Determine the [X, Y] coordinate at the center of the cell enclosing the given text.  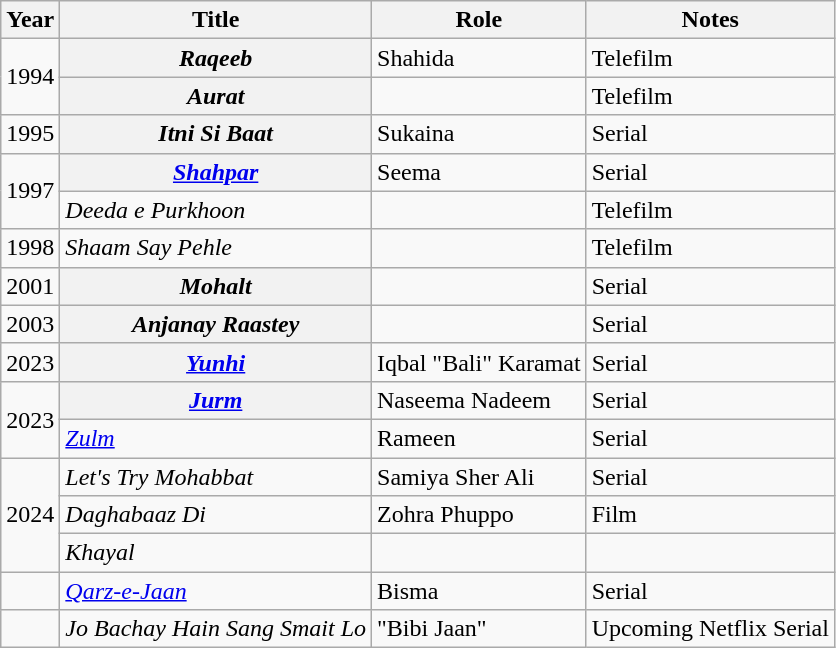
Daghabaaz Di [216, 515]
Shaam Say Pehle [216, 248]
Anjanay Raastey [216, 324]
Khayal [216, 553]
Notes [710, 20]
2003 [30, 324]
Shahida [480, 58]
Samiya Sher Ali [480, 477]
1994 [30, 77]
Bisma [480, 591]
Zulm [216, 438]
Film [710, 515]
Raqeeb [216, 58]
Iqbal "Bali" Karamat [480, 362]
1997 [30, 191]
Qarz-e-Jaan [216, 591]
Jurm [216, 400]
Deeda e Purkhoon [216, 210]
Year [30, 20]
Rameen [480, 438]
Title [216, 20]
Upcoming Netflix Serial [710, 629]
Seema [480, 172]
Yunhi [216, 362]
Zohra Phuppo [480, 515]
"Bibi Jaan" [480, 629]
Sukaina [480, 134]
Aurat [216, 96]
2001 [30, 286]
Jo Bachay Hain Sang Smait Lo [216, 629]
Mohalt [216, 286]
1998 [30, 248]
Role [480, 20]
Itni Si Baat [216, 134]
Shahpar [216, 172]
Let's Try Mohabbat [216, 477]
Naseema Nadeem [480, 400]
2024 [30, 515]
1995 [30, 134]
